Extract the (X, Y) coordinate from the center of the cell holding the provided text.  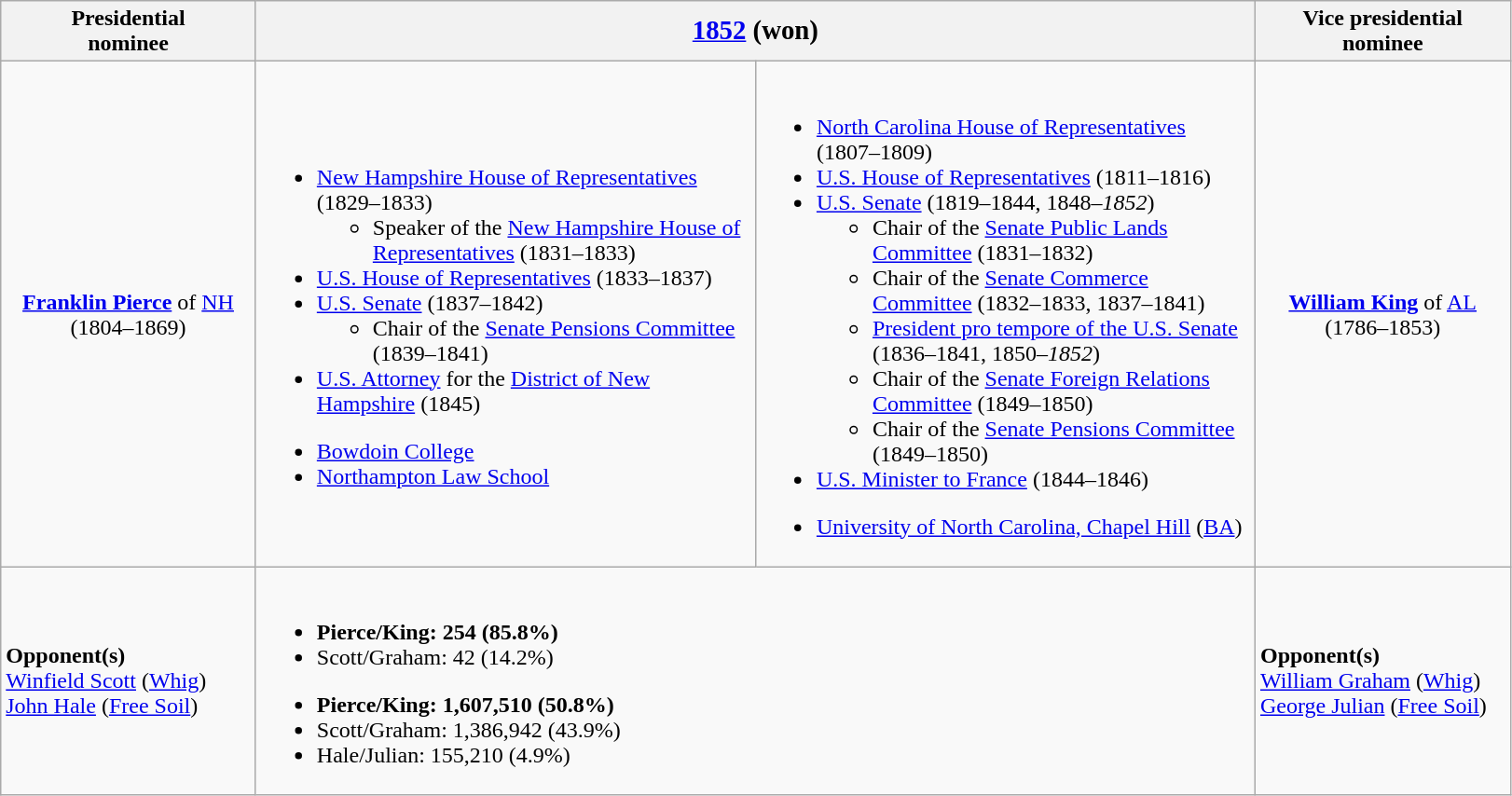
Presidentialnominee (129, 32)
Opponent(s)William Graham (Whig)George Julian (Free Soil) (1382, 680)
Pierce/King: 254 (85.8%)Scott/Graham: 42 (14.2%)Pierce/King: 1,607,510 (50.8%)Scott/Graham: 1,386,942 (43.9%)Hale/Julian: 155,210 (4.9%) (755, 680)
Franklin Pierce of NH(1804–1869) (129, 314)
Opponent(s)Winfield Scott (Whig)John Hale (Free Soil) (129, 680)
Vice presidentialnominee (1382, 32)
William King of AL(1786–1853) (1382, 314)
1852 (won) (755, 32)
